For the text-containing cell, return its midpoint in (X, Y) coordinate format. 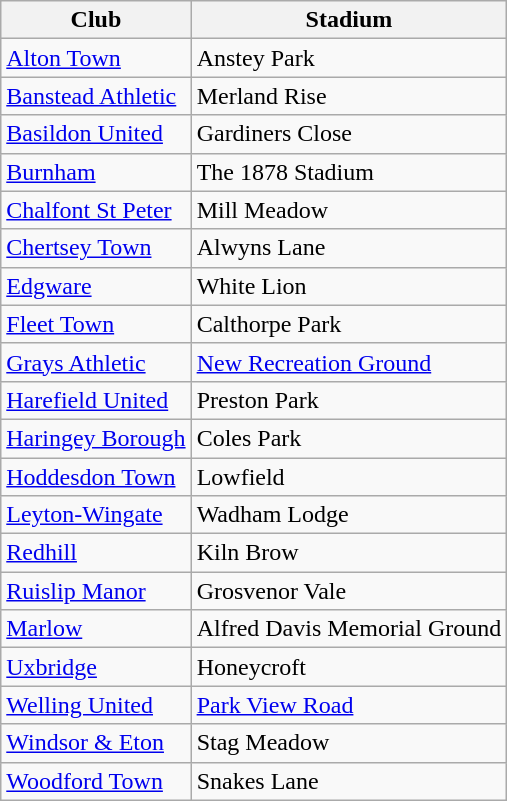
Gardiners Close (349, 134)
Edgware (96, 286)
White Lion (349, 286)
Windsor & Eton (96, 743)
New Recreation Ground (349, 362)
Alwyns Lane (349, 248)
Coles Park (349, 438)
Alfred Davis Memorial Ground (349, 629)
Wadham Lodge (349, 515)
Woodford Town (96, 781)
Stag Meadow (349, 743)
Burnham (96, 172)
Fleet Town (96, 324)
Marlow (96, 629)
Calthorpe Park (349, 324)
Grays Athletic (96, 362)
Park View Road (349, 705)
Haringey Borough (96, 438)
Stadium (349, 20)
Chertsey Town (96, 248)
Leyton-Wingate (96, 515)
Honeycroft (349, 667)
Mill Meadow (349, 210)
Preston Park (349, 400)
Anstey Park (349, 58)
Hoddesdon Town (96, 477)
Snakes Lane (349, 781)
Redhill (96, 553)
The 1878 Stadium (349, 172)
Club (96, 20)
Banstead Athletic (96, 96)
Grosvenor Vale (349, 591)
Merland Rise (349, 96)
Lowfield (349, 477)
Chalfont St Peter (96, 210)
Welling United (96, 705)
Alton Town (96, 58)
Basildon United (96, 134)
Kiln Brow (349, 553)
Ruislip Manor (96, 591)
Uxbridge (96, 667)
Harefield United (96, 400)
